Extract the (X, Y) coordinate from the center of the cell holding the provided text.  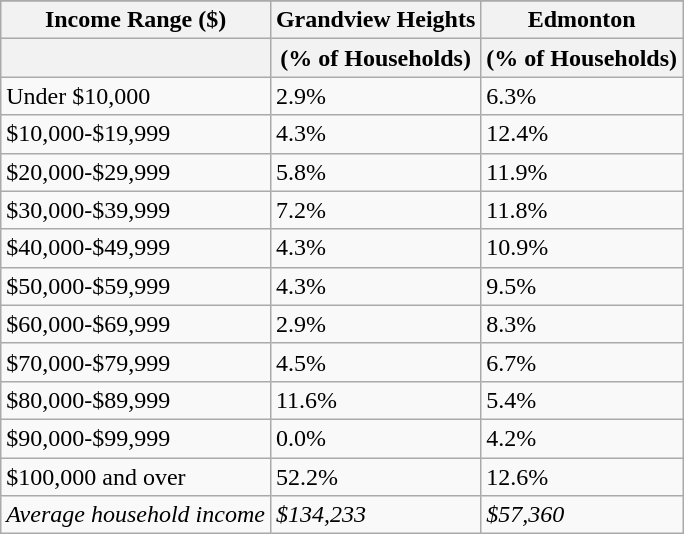
10.9% (582, 248)
$100,000 and over (136, 477)
Edmonton (582, 20)
4.5% (375, 362)
$60,000-$69,999 (136, 324)
4.2% (582, 438)
6.7% (582, 362)
$50,000-$59,999 (136, 286)
$134,233 (375, 515)
Average household income (136, 515)
$70,000-$79,999 (136, 362)
5.4% (582, 400)
$57,360 (582, 515)
11.9% (582, 172)
11.8% (582, 210)
12.6% (582, 477)
$40,000-$49,999 (136, 248)
$90,000-$99,999 (136, 438)
$30,000-$39,999 (136, 210)
7.2% (375, 210)
$10,000-$19,999 (136, 134)
Income Range ($) (136, 20)
52.2% (375, 477)
$20,000-$29,999 (136, 172)
12.4% (582, 134)
6.3% (582, 96)
5.8% (375, 172)
0.0% (375, 438)
8.3% (582, 324)
$80,000-$89,999 (136, 400)
9.5% (582, 286)
Under $10,000 (136, 96)
11.6% (375, 400)
Grandview Heights (375, 20)
